Scan for the cell matching the given text and deliver its (X, Y) coordinate at center. 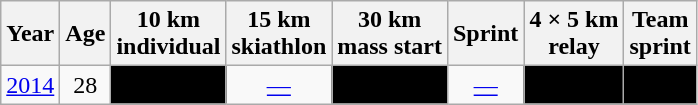
Year (30, 34)
30 kmmass start (390, 34)
10 kmindividual (168, 34)
2014 (30, 85)
4 × 5 kmrelay (574, 34)
Teamsprint (660, 34)
Age (86, 34)
15 kmskiathlon (279, 34)
28 (86, 85)
Sprint (485, 34)
